Output the (x, y) coordinate of the center of the cell containing the given text.  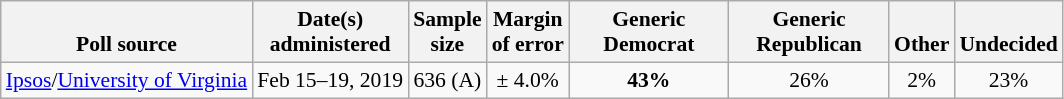
636 (A) (447, 80)
Poll source (126, 32)
Date(s)administered (330, 32)
Undecided (1008, 32)
Other (922, 32)
GenericDemocrat (649, 32)
Marginof error (528, 32)
23% (1008, 80)
26% (809, 80)
GenericRepublican (809, 32)
± 4.0% (528, 80)
Samplesize (447, 32)
2% (922, 80)
43% (649, 80)
Feb 15–19, 2019 (330, 80)
Ipsos/University of Virginia (126, 80)
